Extract the (X, Y) coordinate from the center of the cell holding the provided text.  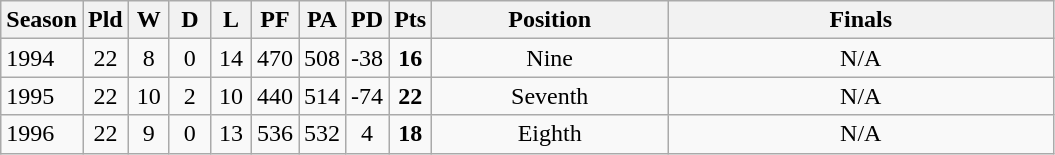
508 (322, 58)
536 (274, 134)
1995 (42, 96)
4 (368, 134)
9 (148, 134)
PD (368, 20)
13 (230, 134)
18 (410, 134)
1996 (42, 134)
440 (274, 96)
PF (274, 20)
W (148, 20)
Finals (861, 20)
14 (230, 58)
-74 (368, 96)
Seventh (550, 96)
-38 (368, 58)
2 (190, 96)
Eighth (550, 134)
532 (322, 134)
D (190, 20)
514 (322, 96)
Nine (550, 58)
1994 (42, 58)
Pld (105, 20)
470 (274, 58)
PA (322, 20)
Pts (410, 20)
16 (410, 58)
8 (148, 58)
Season (42, 20)
L (230, 20)
Position (550, 20)
